Scan for the cell matching the given text and deliver its [x, y] coordinate at center. 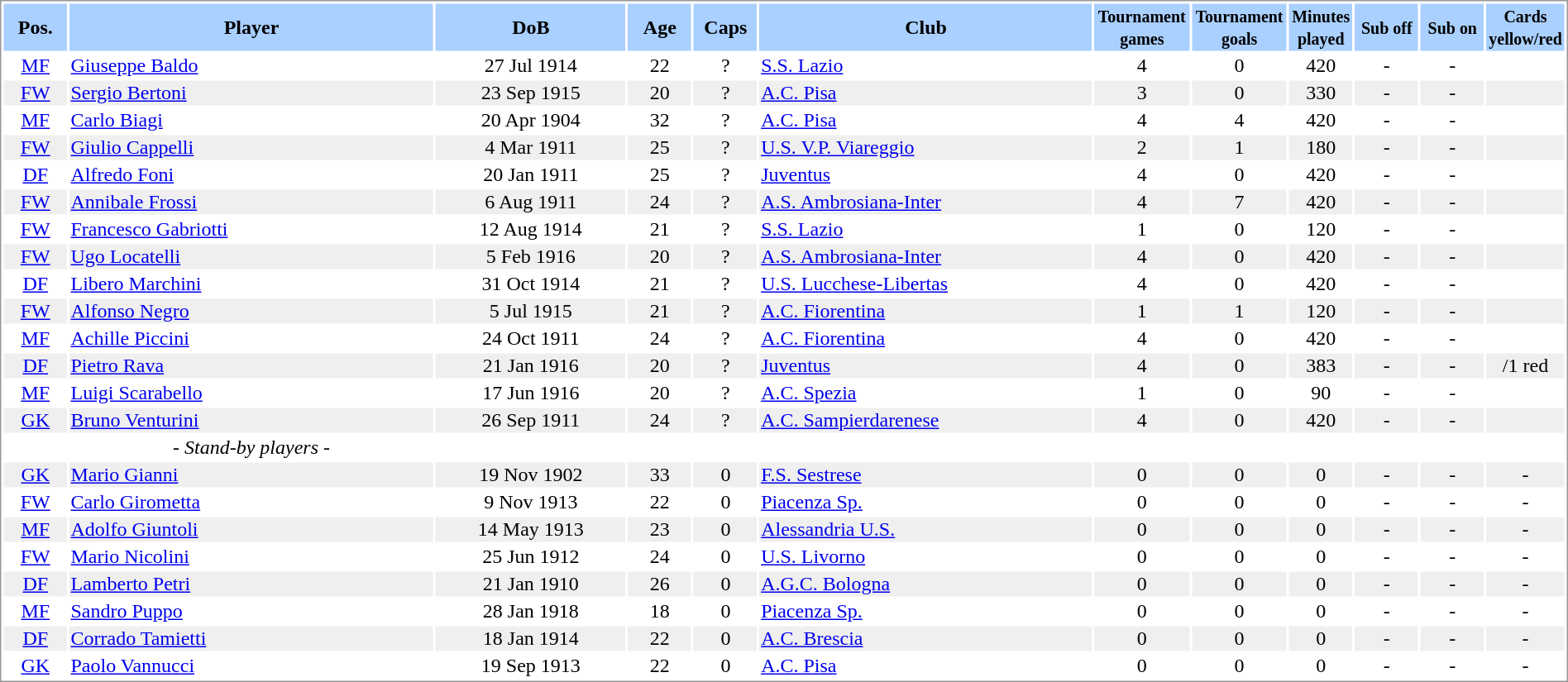
Carlo Girometta [251, 502]
Cardsyellow/red [1526, 26]
Minutesplayed [1322, 26]
Lamberto Petri [251, 584]
A.C. Sampierdarenese [926, 421]
32 [660, 120]
23 Sep 1915 [531, 93]
Pos. [35, 26]
Paolo Vannucci [251, 665]
Age [660, 26]
25 Jun 1912 [531, 556]
Luigi Scarabello [251, 393]
383 [1322, 366]
Player [251, 26]
Sergio Bertoni [251, 93]
Mario Nicolini [251, 556]
7 [1239, 203]
26 Sep 1911 [531, 421]
Corrado Tamietti [251, 639]
20 Jan 1911 [531, 174]
4 Mar 1911 [531, 148]
19 Sep 1913 [531, 665]
33 [660, 475]
90 [1322, 393]
- Stand-by players - [251, 447]
Bruno Venturini [251, 421]
Carlo Biagi [251, 120]
14 May 1913 [531, 530]
18 Jan 1914 [531, 639]
180 [1322, 148]
Mario Gianni [251, 475]
Giuseppe Baldo [251, 65]
5 Feb 1916 [531, 257]
31 Oct 1914 [531, 284]
20 Apr 1904 [531, 120]
Ugo Locatelli [251, 257]
A.C. Spezia [926, 393]
27 Jul 1914 [531, 65]
U.S. Livorno [926, 556]
Caps [726, 26]
Sub off [1386, 26]
12 Aug 1914 [531, 229]
Sandro Puppo [251, 611]
A.C. Brescia [926, 639]
Tournamentgames [1141, 26]
U.S. Lucchese-Libertas [926, 284]
330 [1322, 93]
Alessandria U.S. [926, 530]
Adolfo Giuntoli [251, 530]
Libero Marchini [251, 284]
F.S. Sestrese [926, 475]
Sub on [1452, 26]
19 Nov 1902 [531, 475]
21 Jan 1916 [531, 366]
Pietro Rava [251, 366]
DoB [531, 26]
Annibale Frossi [251, 203]
Achille Piccini [251, 338]
Giulio Cappelli [251, 148]
21 Jan 1910 [531, 584]
Alfredo Foni [251, 174]
6 Aug 1911 [531, 203]
A.G.C. Bologna [926, 584]
24 Oct 1911 [531, 338]
5 Jul 1915 [531, 312]
Francesco Gabriotti [251, 229]
/1 red [1526, 366]
18 [660, 611]
2 [1141, 148]
Tournamentgoals [1239, 26]
Alfonso Negro [251, 312]
Club [926, 26]
28 Jan 1918 [531, 611]
23 [660, 530]
U.S. V.P. Viareggio [926, 148]
17 Jun 1916 [531, 393]
3 [1141, 93]
26 [660, 584]
9 Nov 1913 [531, 502]
